Extract the [x, y] coordinate from the center of the cell holding the provided text.  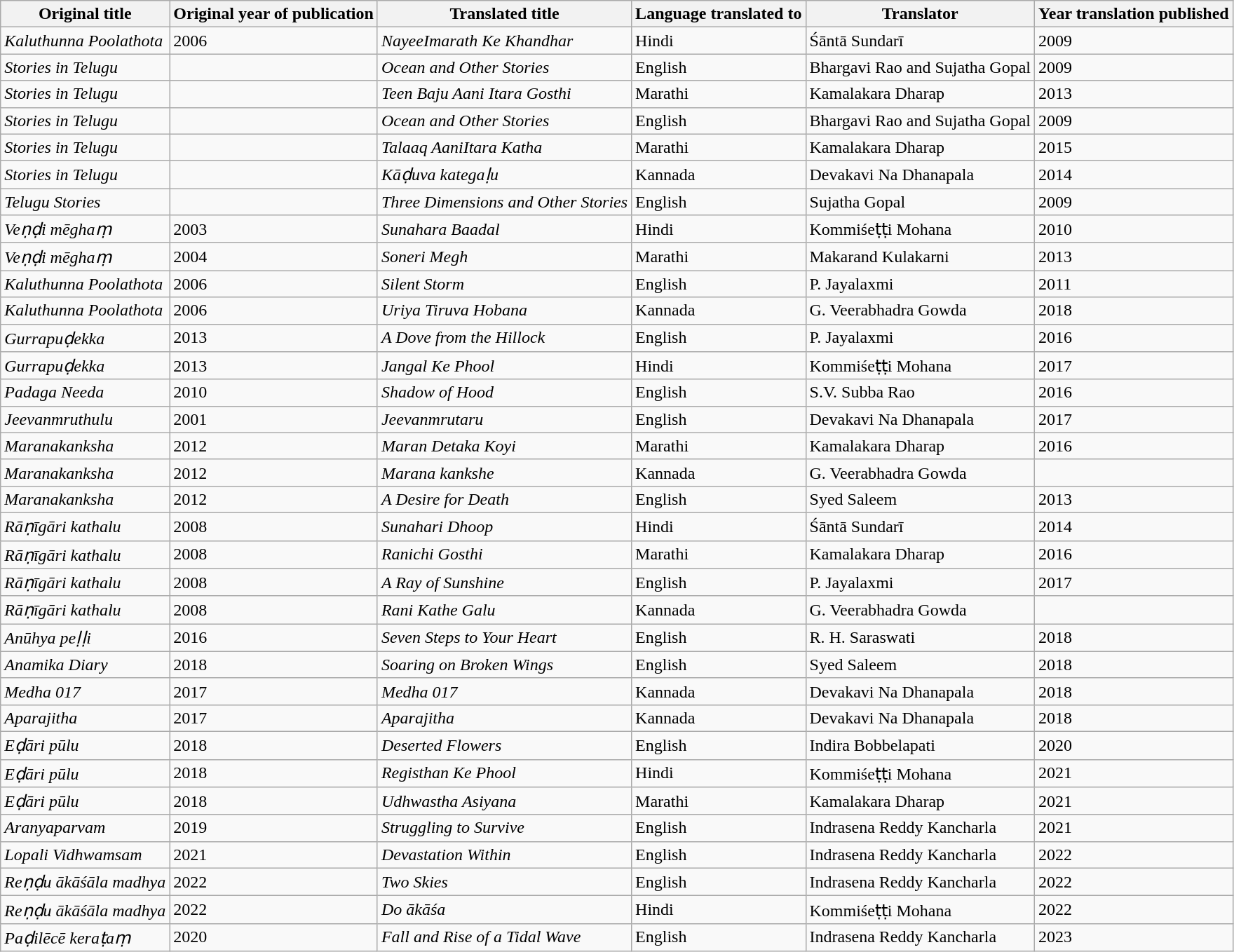
Translator [920, 14]
A Ray of Sunshine [504, 583]
Kāḍuva kategaḷu [504, 175]
Three Dimensions and Other Stories [504, 202]
A Dove from the Hillock [504, 338]
Telugu Stories [86, 202]
Jeevanmruthulu [86, 419]
Anūhya peḷḷi [86, 638]
Uriya Tiruva Hobana [504, 311]
Two Skies [504, 882]
Original year of publication [273, 14]
Language translated to [719, 14]
Jeevanmrutaru [504, 419]
Udhwastha Asiyana [504, 801]
Paḍilēcē keraṭaṃ [86, 937]
Soneri Megh [504, 257]
NayeeImarath Ke Khandhar [504, 41]
Sujatha Gopal [920, 202]
Registhan Ke Phool [504, 773]
Teen Baju Aani Itara Gosthi [504, 94]
2004 [273, 257]
Padaga Needa [86, 393]
2003 [273, 229]
Do ākāśa [504, 910]
Jangal Ke Phool [504, 366]
2023 [1134, 937]
2019 [273, 828]
A Desire for Death [504, 499]
Maran Detaka Koyi [504, 446]
Sunahara Baadal [504, 229]
2011 [1134, 284]
Ranichi Gosthi [504, 555]
2015 [1134, 147]
Aranyaparvam [86, 828]
Lopali Vidhwamsam [86, 855]
Year translation published [1134, 14]
Makarand Kulakarni [920, 257]
Original title [86, 14]
Translated title [504, 14]
Marana kankshe [504, 472]
Rani Kathe Galu [504, 610]
Fall and Rise of a Tidal Wave [504, 937]
Shadow of Hood [504, 393]
Indira Bobbelapati [920, 745]
S.V. Subba Rao [920, 393]
2001 [273, 419]
Sunahari Dhoop [504, 526]
Talaaq AaniItara Katha [504, 147]
Devastation Within [504, 855]
Silent Storm [504, 284]
Struggling to Survive [504, 828]
Deserted Flowers [504, 745]
R. H. Saraswati [920, 638]
Anamika Diary [86, 665]
Soaring on Broken Wings [504, 665]
Seven Steps to Your Heart [504, 638]
